Extract the (X, Y) coordinate from the center of the cell holding the provided text.  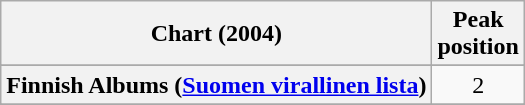
Chart (2004) (216, 34)
Peakposition (478, 34)
2 (478, 85)
Finnish Albums (Suomen virallinen lista) (216, 85)
